Scan for the cell matching the given text and deliver its (X, Y) coordinate at center. 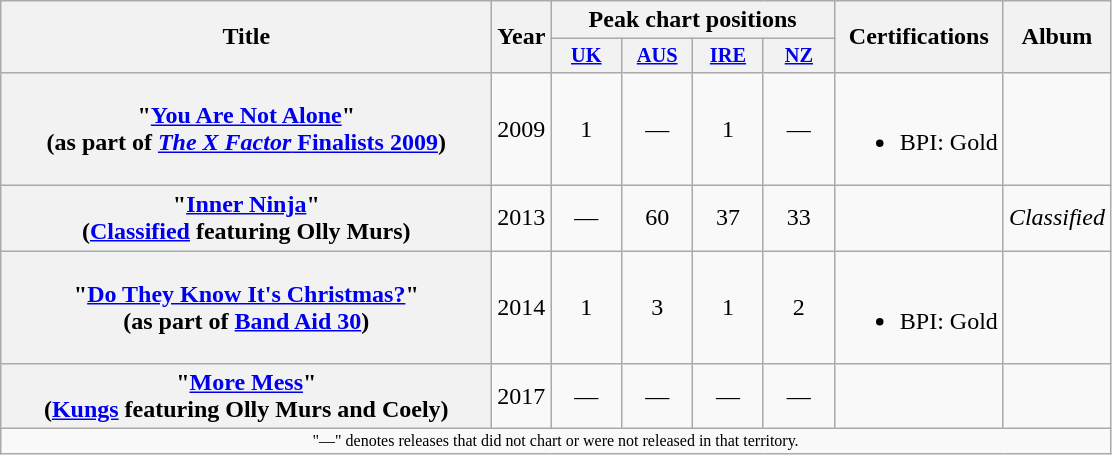
2017 (522, 396)
33 (798, 218)
2013 (522, 218)
2009 (522, 128)
Title (246, 37)
IRE (728, 56)
3 (658, 308)
"Inner Ninja"(Classified featuring Olly Murs) (246, 218)
Peak chart positions (692, 20)
"You Are Not Alone"(as part of The X Factor Finalists 2009) (246, 128)
2 (798, 308)
Year (522, 37)
AUS (658, 56)
2014 (522, 308)
NZ (798, 56)
"More Mess"(Kungs featuring Olly Murs and Coely) (246, 396)
"—" denotes releases that did not chart or were not released in that territory. (556, 441)
Album (1056, 37)
60 (658, 218)
Classified (1056, 218)
Certifications (918, 37)
37 (728, 218)
UK (586, 56)
"Do They Know It's Christmas?"(as part of Band Aid 30) (246, 308)
